Extract the [x, y] coordinate from the center of the cell holding the provided text.  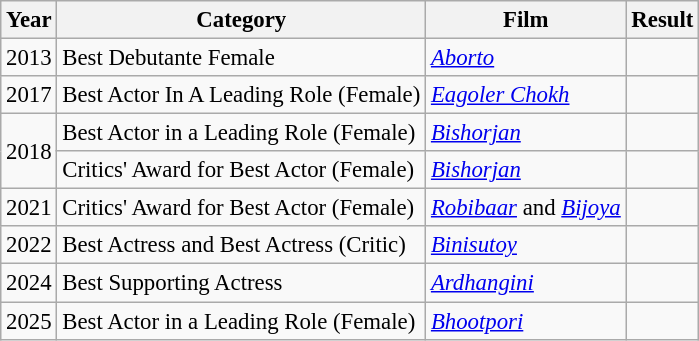
2017 [29, 95]
2022 [29, 245]
2013 [29, 58]
Binisutoy [526, 245]
Best Actor In A Leading Role (Female) [242, 95]
Robibaar and Bijoya [526, 208]
2018 [29, 152]
Year [29, 20]
2025 [29, 321]
Best Debutante Female [242, 58]
Best Actress and Best Actress (Critic) [242, 245]
Eagoler Chokh [526, 95]
Film [526, 20]
Ardhangini [526, 283]
Category [242, 20]
Result [662, 20]
Bhootpori [526, 321]
Aborto [526, 58]
Best Supporting Actress [242, 283]
2021 [29, 208]
2024 [29, 283]
